Locate the cell with the specified text and output its [x, y] center coordinate. 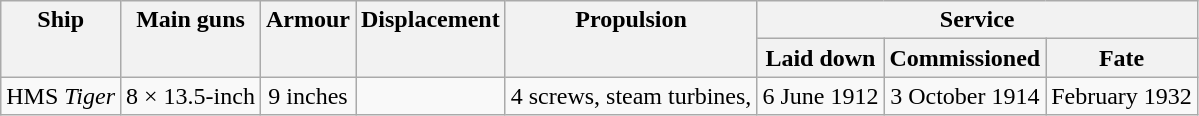
HMS Tiger [61, 96]
Displacement [431, 39]
Fate [1122, 58]
Armour [308, 39]
Commissioned [965, 58]
Ship [61, 39]
9 inches [308, 96]
3 October 1914 [965, 96]
8 × 13.5-inch [191, 96]
6 June 1912 [820, 96]
Laid down [820, 58]
February 1932 [1122, 96]
Main guns [191, 39]
Propulsion [631, 39]
Service [978, 20]
4 screws, steam turbines, [631, 96]
